Return the [x, y] coordinate for the center point of the cell that contains the specified text.  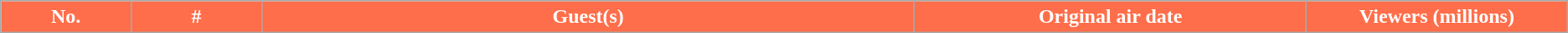
# [197, 17]
Viewers (millions) [1436, 17]
Guest(s) [588, 17]
Original air date [1111, 17]
No. [66, 17]
